Pinpoint the cell where the given text exists, returning its (x, y) midpoint coordinate. 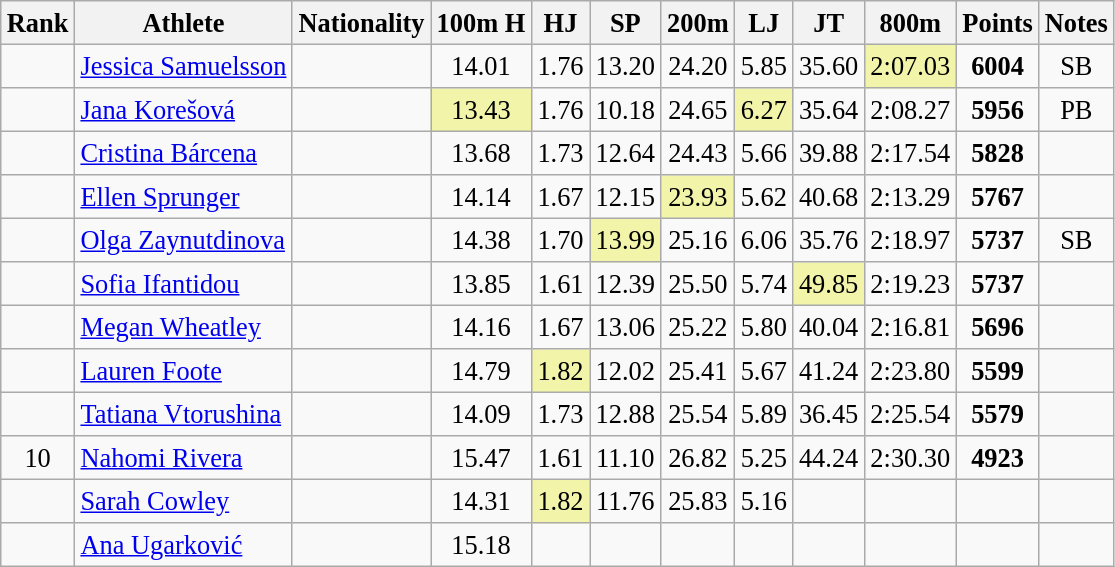
2:18.97 (910, 240)
12.88 (626, 414)
Rank (38, 22)
Points (997, 22)
24.43 (698, 153)
LJ (764, 22)
Sofia Ifantidou (183, 284)
13.20 (626, 66)
Cristina Bárcena (183, 153)
12.64 (626, 153)
39.88 (828, 153)
5.85 (764, 66)
6004 (997, 66)
14.79 (482, 371)
13.68 (482, 153)
4923 (997, 458)
Sarah Cowley (183, 501)
5696 (997, 327)
Ellen Sprunger (183, 197)
SP (626, 22)
2:13.29 (910, 197)
13.43 (482, 109)
25.54 (698, 414)
10.18 (626, 109)
12.39 (626, 284)
5.25 (764, 458)
14.38 (482, 240)
2:19.23 (910, 284)
24.65 (698, 109)
Jessica Samuelsson (183, 66)
100m H (482, 22)
5.66 (764, 153)
Megan Wheatley (183, 327)
24.20 (698, 66)
11.76 (626, 501)
12.02 (626, 371)
5.16 (764, 501)
14.14 (482, 197)
Jana Korešová (183, 109)
5.62 (764, 197)
2:25.54 (910, 414)
5.67 (764, 371)
25.41 (698, 371)
Athlete (183, 22)
2:08.27 (910, 109)
25.83 (698, 501)
14.16 (482, 327)
2:23.80 (910, 371)
2:07.03 (910, 66)
5767 (997, 197)
25.16 (698, 240)
25.50 (698, 284)
Olga Zaynutdinova (183, 240)
35.64 (828, 109)
Notes (1076, 22)
41.24 (828, 371)
35.60 (828, 66)
5.74 (764, 284)
23.93 (698, 197)
13.06 (626, 327)
2:16.81 (910, 327)
12.15 (626, 197)
13.99 (626, 240)
2:30.30 (910, 458)
HJ (560, 22)
5.80 (764, 327)
2:17.54 (910, 153)
6.06 (764, 240)
Tatiana Vtorushina (183, 414)
13.85 (482, 284)
6.27 (764, 109)
15.18 (482, 545)
5828 (997, 153)
49.85 (828, 284)
40.04 (828, 327)
5.89 (764, 414)
JT (828, 22)
11.10 (626, 458)
PB (1076, 109)
26.82 (698, 458)
25.22 (698, 327)
Nationality (361, 22)
35.76 (828, 240)
1.70 (560, 240)
Ana Ugarković (183, 545)
14.01 (482, 66)
40.68 (828, 197)
44.24 (828, 458)
Nahomi Rivera (183, 458)
200m (698, 22)
14.31 (482, 501)
5956 (997, 109)
14.09 (482, 414)
5579 (997, 414)
15.47 (482, 458)
36.45 (828, 414)
10 (38, 458)
Lauren Foote (183, 371)
5599 (997, 371)
800m (910, 22)
